Extract the (X, Y) coordinate from the center of the cell holding the provided text.  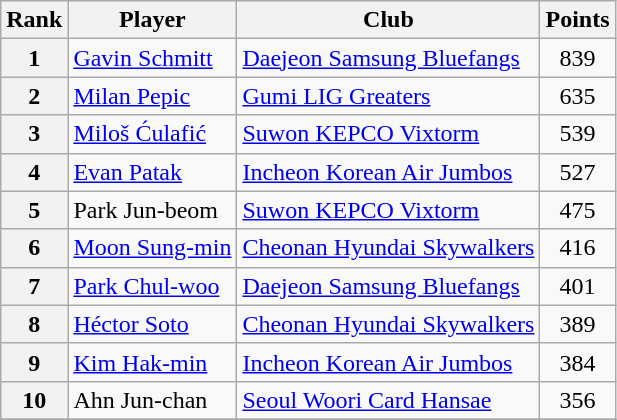
1 (34, 58)
401 (578, 286)
Club (388, 20)
539 (578, 134)
839 (578, 58)
635 (578, 96)
9 (34, 362)
Rank (34, 20)
Gumi LIG Greaters (388, 96)
Gavin Schmitt (152, 58)
Ahn Jun-chan (152, 400)
384 (578, 362)
10 (34, 400)
Héctor Soto (152, 324)
Seoul Woori Card Hansae (388, 400)
Moon Sung-min (152, 248)
416 (578, 248)
Park Jun-beom (152, 210)
8 (34, 324)
Evan Patak (152, 172)
356 (578, 400)
Park Chul-woo (152, 286)
4 (34, 172)
Miloš Ćulafić (152, 134)
475 (578, 210)
Player (152, 20)
Milan Pepic (152, 96)
Points (578, 20)
527 (578, 172)
6 (34, 248)
7 (34, 286)
5 (34, 210)
Kim Hak-min (152, 362)
389 (578, 324)
2 (34, 96)
3 (34, 134)
